Scan for the cell matching the given text and deliver its [X, Y] coordinate at center. 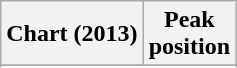
Chart (2013) [72, 34]
Peak position [189, 34]
